Find where the given text appears and provide that cell's center as [x, y] coordinate. 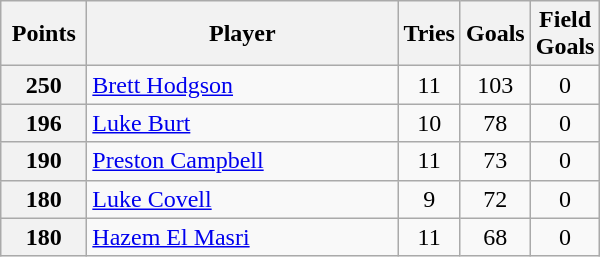
Preston Campbell [242, 161]
10 [430, 123]
Goals [495, 34]
Luke Covell [242, 199]
Hazem El Masri [242, 237]
Points [44, 34]
68 [495, 237]
72 [495, 199]
Luke Burt [242, 123]
Brett Hodgson [242, 85]
250 [44, 85]
9 [430, 199]
Field Goals [565, 34]
Player [242, 34]
Tries [430, 34]
196 [44, 123]
190 [44, 161]
103 [495, 85]
73 [495, 161]
78 [495, 123]
